Locate the cell with the specified text and output its [x, y] center coordinate. 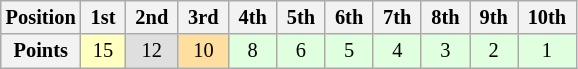
5th [301, 17]
1st [104, 17]
6th [349, 17]
3 [445, 51]
2 [494, 51]
3rd [203, 17]
6 [301, 51]
Position [41, 17]
8 [253, 51]
2nd [152, 17]
15 [104, 51]
7th [397, 17]
4th [253, 17]
5 [349, 51]
10 [203, 51]
12 [152, 51]
4 [397, 51]
8th [445, 17]
10th [547, 17]
9th [494, 17]
Points [41, 51]
1 [547, 51]
